Locate the cell with the specified text and output its [X, Y] center coordinate. 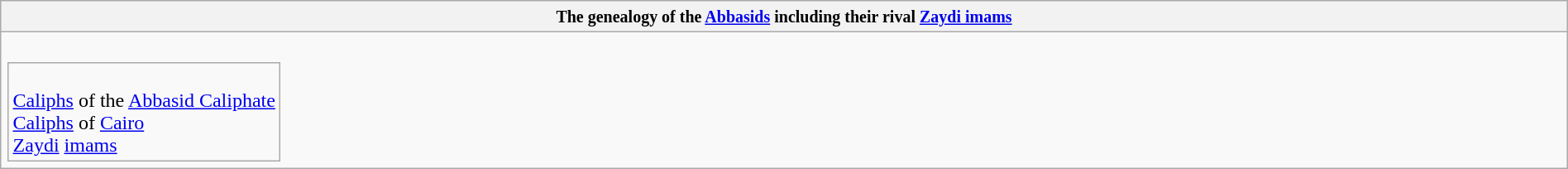
The genealogy of the Abbasids including their rival Zaydi imams [784, 17]
